Detect which cell encompasses the target text, then output its (x, y) center coordinate. 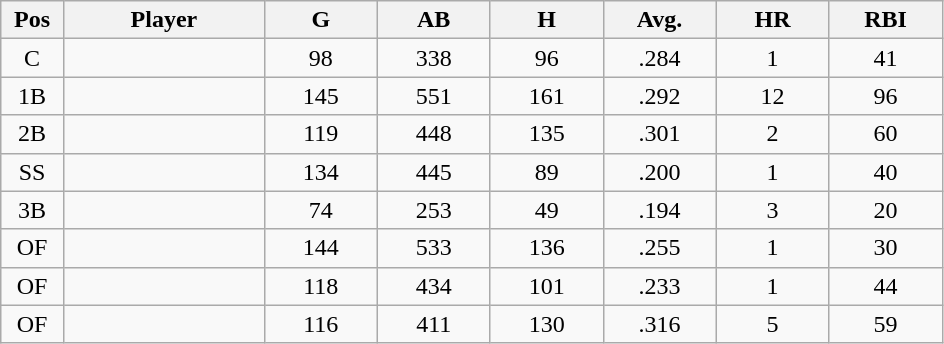
H (546, 20)
134 (320, 172)
49 (546, 210)
135 (546, 134)
HR (772, 20)
136 (546, 248)
5 (772, 324)
59 (886, 324)
74 (320, 210)
2 (772, 134)
40 (886, 172)
12 (772, 96)
253 (434, 210)
G (320, 20)
101 (546, 286)
161 (546, 96)
SS (32, 172)
.301 (660, 134)
3 (772, 210)
Pos (32, 20)
Avg. (660, 20)
533 (434, 248)
60 (886, 134)
20 (886, 210)
.255 (660, 248)
.233 (660, 286)
1B (32, 96)
119 (320, 134)
Player (164, 20)
.292 (660, 96)
.284 (660, 58)
448 (434, 134)
145 (320, 96)
445 (434, 172)
434 (434, 286)
30 (886, 248)
.194 (660, 210)
.316 (660, 324)
89 (546, 172)
118 (320, 286)
C (32, 58)
130 (546, 324)
2B (32, 134)
338 (434, 58)
RBI (886, 20)
551 (434, 96)
411 (434, 324)
3B (32, 210)
.200 (660, 172)
144 (320, 248)
44 (886, 286)
116 (320, 324)
98 (320, 58)
AB (434, 20)
41 (886, 58)
